Return the [X, Y] coordinate for the center point of the cell that contains the specified text.  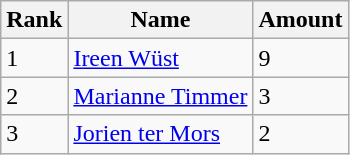
1 [34, 58]
Amount [300, 20]
Marianne Timmer [160, 96]
Jorien ter Mors [160, 134]
9 [300, 58]
Rank [34, 20]
Ireen Wüst [160, 58]
Name [160, 20]
